Find where the given text appears and provide that cell's center as (X, Y) coordinate. 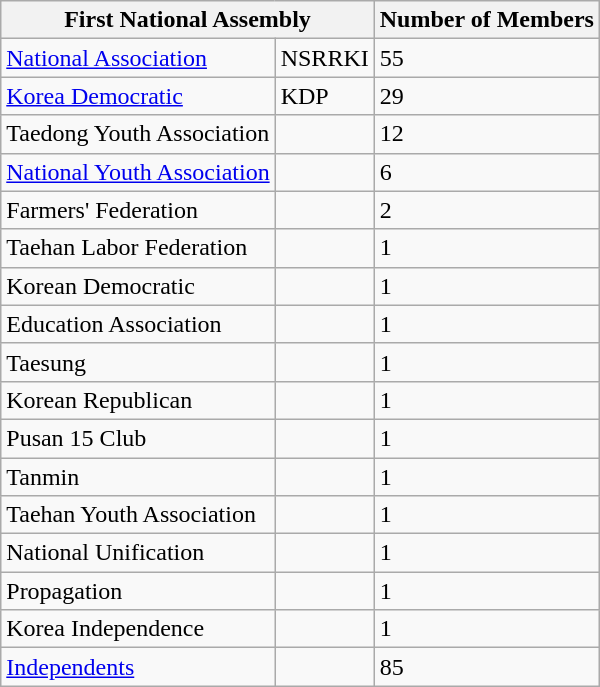
Taedong Youth Association (138, 134)
Korean Republican (138, 400)
Taehan Labor Federation (138, 248)
First National Assembly (188, 20)
Tanmin (138, 477)
12 (486, 134)
85 (486, 667)
6 (486, 172)
Korean Democratic (138, 286)
Independents (138, 667)
29 (486, 96)
2 (486, 210)
National Unification (138, 553)
55 (486, 58)
Korea Independence (138, 629)
Farmers' Federation (138, 210)
Education Association (138, 324)
Number of Members (486, 20)
National Youth Association (138, 172)
Korea Democratic (138, 96)
Taesung (138, 362)
NSRRKI (324, 58)
KDP (324, 96)
Pusan 15 Club (138, 438)
Taehan Youth Association (138, 515)
National Association (138, 58)
Propagation (138, 591)
